Pinpoint the cell where the given text exists, returning its (x, y) midpoint coordinate. 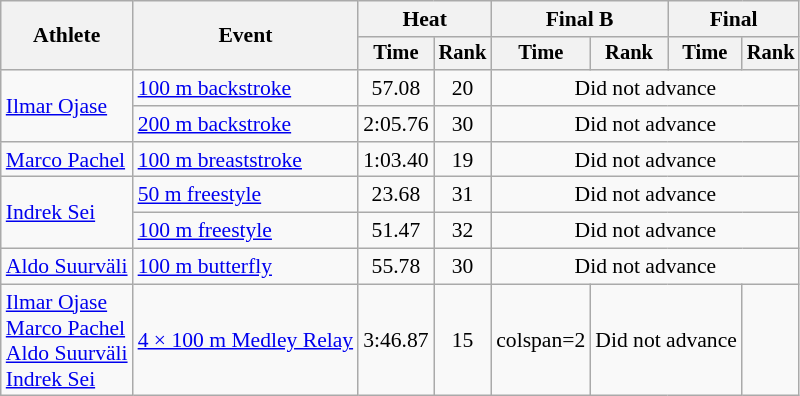
20 (463, 88)
Event (246, 36)
Final (734, 19)
3:46.87 (396, 340)
31 (463, 195)
100 m butterfly (246, 267)
Indrek Sei (67, 212)
1:03.40 (396, 160)
200 m backstroke (246, 124)
Final B (580, 19)
Marco Pachel (67, 160)
23.68 (396, 195)
100 m breaststroke (246, 160)
100 m freestyle (246, 231)
32 (463, 231)
Ilmar OjaseMarco PachelAldo SuurväliIndrek Sei (67, 340)
57.08 (396, 88)
4 × 100 m Medley Relay (246, 340)
colspan=2 (540, 340)
15 (463, 340)
Ilmar Ojase (67, 106)
51.47 (396, 231)
50 m freestyle (246, 195)
19 (463, 160)
55.78 (396, 267)
2:05.76 (396, 124)
Heat (424, 19)
Aldo Suurväli (67, 267)
Athlete (67, 36)
100 m backstroke (246, 88)
